Pinpoint the cell where the given text exists, returning its (X, Y) midpoint coordinate. 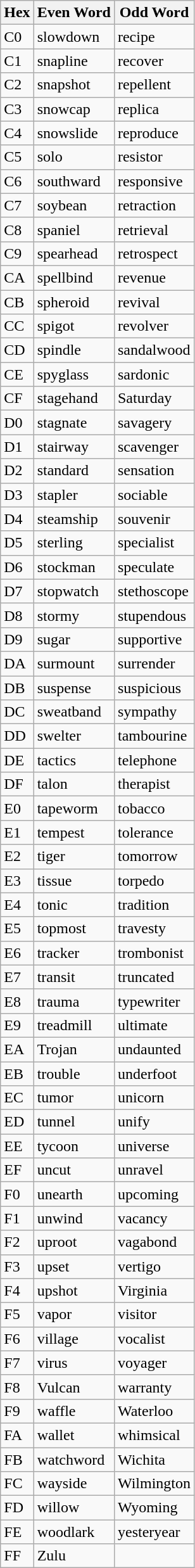
snowcap (73, 109)
spearhead (73, 253)
ED (17, 1122)
D4 (17, 519)
C1 (17, 61)
Waterloo (154, 1411)
woodlark (73, 1532)
CD (17, 350)
stockman (73, 567)
tracker (73, 953)
DA (17, 663)
retraction (154, 205)
upcoming (154, 1194)
speculate (154, 567)
transit (73, 977)
sympathy (154, 712)
revival (154, 302)
E9 (17, 1025)
warranty (154, 1387)
slowdown (73, 37)
upshot (73, 1291)
spaniel (73, 229)
Wichita (154, 1459)
C6 (17, 181)
EE (17, 1146)
D0 (17, 423)
C9 (17, 253)
sandalwood (154, 350)
Odd Word (154, 13)
ultimate (154, 1025)
tambourine (154, 736)
tolerance (154, 832)
EC (17, 1098)
swelter (73, 736)
Wyoming (154, 1508)
Trojan (73, 1049)
Virginia (154, 1291)
recipe (154, 37)
universe (154, 1146)
talon (73, 784)
vagabond (154, 1242)
stopwatch (73, 591)
tempest (73, 832)
snapline (73, 61)
Even Word (73, 13)
steamship (73, 519)
suspense (73, 687)
telephone (154, 760)
Hex (17, 13)
FE (17, 1532)
E5 (17, 929)
D5 (17, 543)
retrospect (154, 253)
topmost (73, 929)
uproot (73, 1242)
reproduce (154, 133)
virus (73, 1363)
CE (17, 374)
tunnel (73, 1122)
spigot (73, 326)
stairway (73, 447)
CC (17, 326)
C3 (17, 109)
revenue (154, 277)
D8 (17, 615)
DE (17, 760)
spindle (73, 350)
F5 (17, 1315)
sardonic (154, 374)
E8 (17, 1001)
stormy (73, 615)
F1 (17, 1218)
soybean (73, 205)
D1 (17, 447)
resistor (154, 157)
F6 (17, 1339)
voyager (154, 1363)
E3 (17, 881)
revolver (154, 326)
trauma (73, 1001)
CB (17, 302)
tomorrow (154, 857)
sensation (154, 471)
C0 (17, 37)
southward (73, 181)
yesteryear (154, 1532)
specialist (154, 543)
vocalist (154, 1339)
underfoot (154, 1074)
FB (17, 1459)
waffle (73, 1411)
EB (17, 1074)
D3 (17, 495)
watchword (73, 1459)
FA (17, 1435)
travesty (154, 929)
trombonist (154, 953)
EF (17, 1170)
savagery (154, 423)
sterling (73, 543)
tactics (73, 760)
unearth (73, 1194)
typewriter (154, 1001)
vacancy (154, 1218)
F9 (17, 1411)
tapeworm (73, 808)
whimsical (154, 1435)
D7 (17, 591)
uncut (73, 1170)
souvenir (154, 519)
wallet (73, 1435)
upset (73, 1266)
spellbind (73, 277)
D9 (17, 639)
DD (17, 736)
snowslide (73, 133)
undaunted (154, 1049)
DB (17, 687)
F3 (17, 1266)
F8 (17, 1387)
C2 (17, 85)
E0 (17, 808)
E4 (17, 905)
truncated (154, 977)
tissue (73, 881)
surmount (73, 663)
vapor (73, 1315)
suspicious (154, 687)
unicorn (154, 1098)
F4 (17, 1291)
C7 (17, 205)
standard (73, 471)
FF (17, 1556)
Wilmington (154, 1484)
stupendous (154, 615)
treadmill (73, 1025)
replica (154, 109)
tobacco (154, 808)
D6 (17, 567)
CA (17, 277)
therapist (154, 784)
Zulu (73, 1556)
retrieval (154, 229)
FC (17, 1484)
wayside (73, 1484)
C4 (17, 133)
willow (73, 1508)
supportive (154, 639)
DF (17, 784)
scavenger (154, 447)
tycoon (73, 1146)
F2 (17, 1242)
responsive (154, 181)
CF (17, 398)
solo (73, 157)
stethoscope (154, 591)
Vulcan (73, 1387)
E7 (17, 977)
F0 (17, 1194)
repellent (154, 85)
tradition (154, 905)
sociable (154, 495)
torpedo (154, 881)
surrender (154, 663)
unravel (154, 1170)
FD (17, 1508)
C8 (17, 229)
C5 (17, 157)
Saturday (154, 398)
stagehand (73, 398)
spyglass (73, 374)
recover (154, 61)
stapler (73, 495)
stagnate (73, 423)
EA (17, 1049)
D2 (17, 471)
DC (17, 712)
F7 (17, 1363)
spheroid (73, 302)
vertigo (154, 1266)
E1 (17, 832)
E2 (17, 857)
sweatband (73, 712)
tonic (73, 905)
trouble (73, 1074)
unwind (73, 1218)
E6 (17, 953)
tiger (73, 857)
village (73, 1339)
visitor (154, 1315)
unify (154, 1122)
snapshot (73, 85)
sugar (73, 639)
tumor (73, 1098)
